For the text-containing cell, return its midpoint in [X, Y] coordinate format. 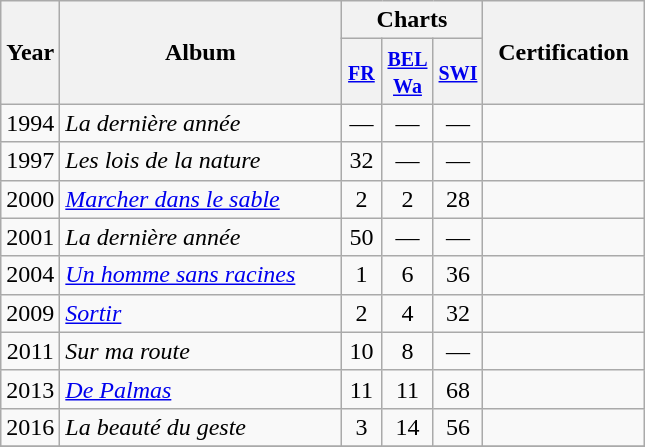
Certification [564, 52]
2009 [30, 313]
1997 [30, 161]
FR [362, 72]
2001 [30, 237]
3 [362, 427]
2000 [30, 199]
Year [30, 52]
2016 [30, 427]
10 [362, 351]
2004 [30, 275]
1994 [30, 123]
14 [408, 427]
Album [200, 52]
Charts [412, 20]
SWI [458, 72]
6 [408, 275]
Sortir [200, 313]
4 [408, 313]
2011 [30, 351]
28 [458, 199]
56 [458, 427]
Les lois de la nature [200, 161]
8 [408, 351]
68 [458, 389]
2013 [30, 389]
50 [362, 237]
BEL Wa [408, 72]
Marcher dans le sable [200, 199]
La beauté du geste [200, 427]
1 [362, 275]
Un homme sans racines [200, 275]
De Palmas [200, 389]
Sur ma route [200, 351]
36 [458, 275]
